For the text-containing cell, return its midpoint in [x, y] coordinate format. 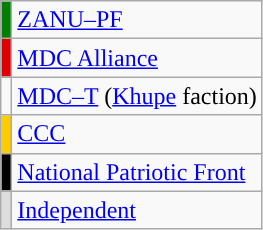
Independent [138, 210]
MDC–T (Khupe faction) [138, 96]
ZANU–PF [138, 20]
MDC Alliance [138, 58]
CCC [138, 134]
National Patriotic Front [138, 172]
